For the text-containing cell, return its midpoint in [x, y] coordinate format. 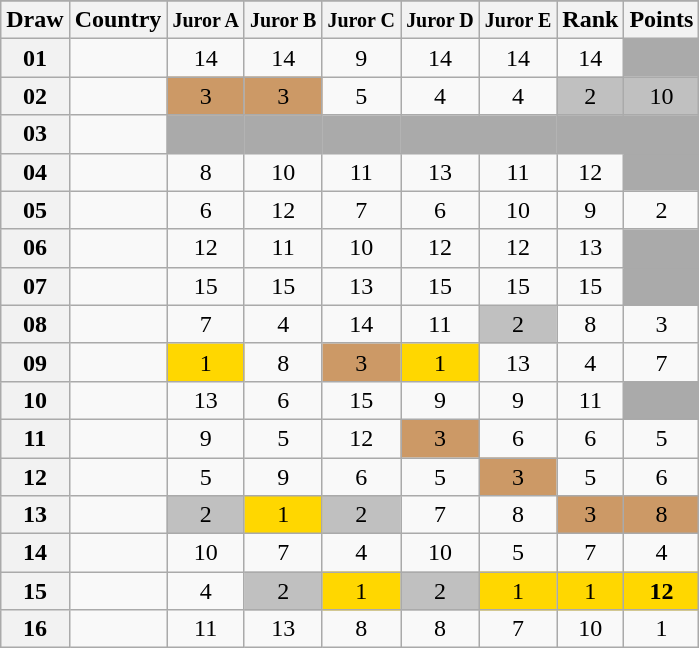
02 [35, 96]
Juror B [283, 20]
Points [662, 20]
08 [35, 324]
Juror D [440, 20]
09 [35, 362]
06 [35, 248]
03 [35, 134]
07 [35, 286]
16 [35, 629]
05 [35, 210]
Country [118, 20]
01 [35, 58]
Draw [35, 20]
Juror E [518, 20]
Rank [590, 20]
Juror A [206, 20]
04 [35, 172]
Juror C [362, 20]
